Detect which cell encompasses the target text, then output its (X, Y) center coordinate. 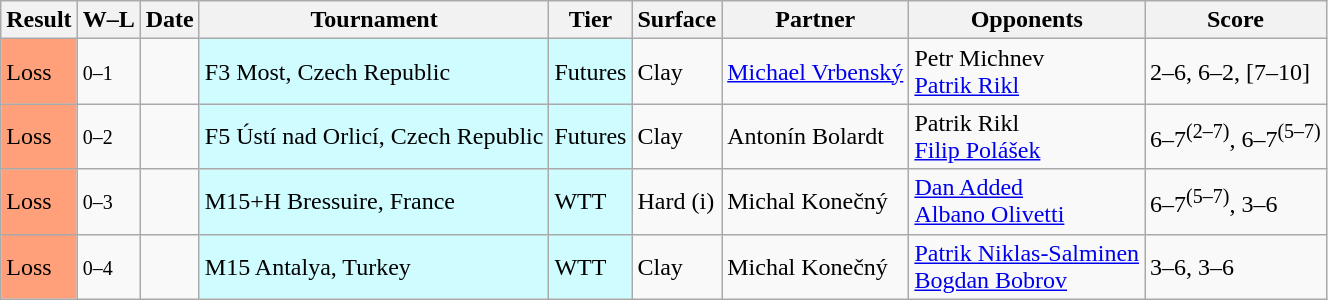
Tournament (374, 20)
0–4 (108, 266)
Hard (i) (677, 202)
0–3 (108, 202)
Result (39, 20)
6–7(2–7), 6–7(5–7) (1236, 136)
Antonín Bolardt (816, 136)
Opponents (1027, 20)
Score (1236, 20)
2–6, 6–2, [7–10] (1236, 72)
Patrik Niklas-Salminen Bogdan Bobrov (1027, 266)
Tier (590, 20)
F3 Most, Czech Republic (374, 72)
3–6, 3–6 (1236, 266)
W–L (108, 20)
Michael Vrbenský (816, 72)
0–1 (108, 72)
Surface (677, 20)
Dan Added Albano Olivetti (1027, 202)
0–2 (108, 136)
M15 Antalya, Turkey (374, 266)
Partner (816, 20)
Petr Michnev Patrik Rikl (1027, 72)
6–7(5–7), 3–6 (1236, 202)
F5 Ústí nad Orlicí, Czech Republic (374, 136)
M15+H Bressuire, France (374, 202)
Date (170, 20)
Patrik Rikl Filip Polášek (1027, 136)
